Extract the (X, Y) coordinate from the center of the cell holding the provided text.  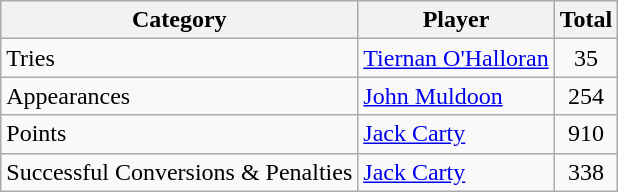
Appearances (180, 96)
35 (586, 58)
Points (180, 134)
Total (586, 20)
Player (456, 20)
Successful Conversions & Penalties (180, 172)
338 (586, 172)
Tries (180, 58)
Category (180, 20)
Tiernan O'Halloran (456, 58)
254 (586, 96)
John Muldoon (456, 96)
910 (586, 134)
